For the text-containing cell, return its midpoint in (X, Y) coordinate format. 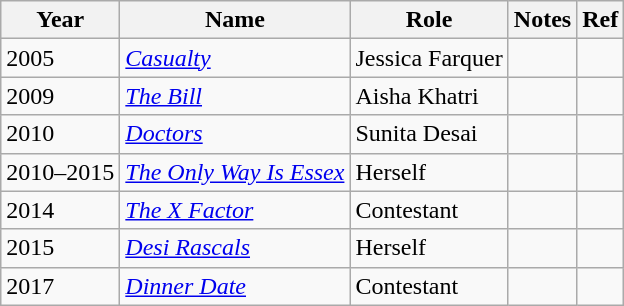
2017 (60, 286)
2014 (60, 210)
Jessica Farquer (429, 58)
Notes (542, 20)
Casualty (235, 58)
Aisha Khatri (429, 96)
The Bill (235, 96)
Ref (600, 20)
2010–2015 (60, 172)
Role (429, 20)
The X Factor (235, 210)
2009 (60, 96)
The Only Way Is Essex (235, 172)
2010 (60, 134)
2005 (60, 58)
2015 (60, 248)
Doctors (235, 134)
Dinner Date (235, 286)
Name (235, 20)
Desi Rascals (235, 248)
Year (60, 20)
Sunita Desai (429, 134)
